Return the (x, y) coordinate for the center point of the cell that contains the specified text.  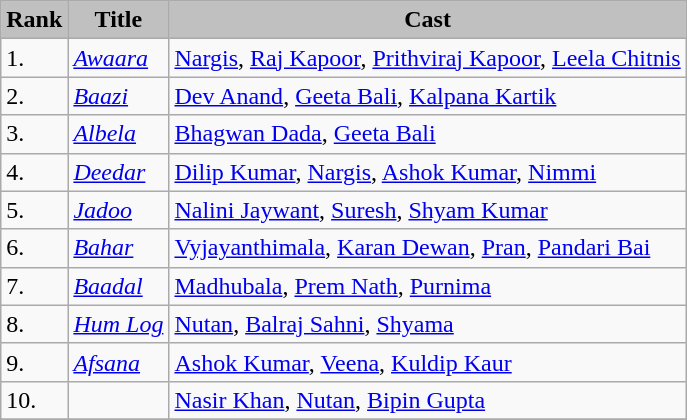
5. (34, 210)
7. (34, 286)
Title (118, 20)
2. (34, 96)
Vyjayanthimala, Karan Dewan, Pran, Pandari Bai (428, 248)
Ashok Kumar, Veena, Kuldip Kaur (428, 362)
Afsana (118, 362)
Awaara (118, 58)
Bhagwan Dada, Geeta Bali (428, 134)
4. (34, 172)
Cast (428, 20)
Bahar (118, 248)
Nasir Khan, Nutan, Bipin Gupta (428, 400)
Nutan, Balraj Sahni, Shyama (428, 324)
Jadoo (118, 210)
Baazi (118, 96)
9. (34, 362)
3. (34, 134)
Albela (118, 134)
Nargis, Raj Kapoor, Prithviraj Kapoor, Leela Chitnis (428, 58)
Deedar (118, 172)
Dev Anand, Geeta Bali, Kalpana Kartik (428, 96)
Rank (34, 20)
Baadal (118, 286)
10. (34, 400)
Madhubala, Prem Nath, Purnima (428, 286)
6. (34, 248)
Nalini Jaywant, Suresh, Shyam Kumar (428, 210)
1. (34, 58)
Dilip Kumar, Nargis, Ashok Kumar, Nimmi (428, 172)
8. (34, 324)
Hum Log (118, 324)
